Output the (X, Y) coordinate of the center of the cell containing the given text.  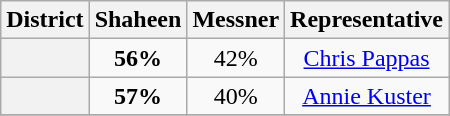
56% (138, 58)
Annie Kuster (367, 96)
42% (236, 58)
57% (138, 96)
Shaheen (138, 20)
Representative (367, 20)
40% (236, 96)
Messner (236, 20)
Chris Pappas (367, 58)
District (45, 20)
